Scan for the cell matching the given text and deliver its [X, Y] coordinate at center. 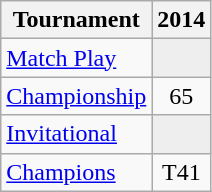
Champions [76, 172]
Tournament [76, 20]
2014 [182, 20]
Invitational [76, 134]
Championship [76, 96]
65 [182, 96]
T41 [182, 172]
Match Play [76, 58]
